Find where the given text appears and provide that cell's center as (X, Y) coordinate. 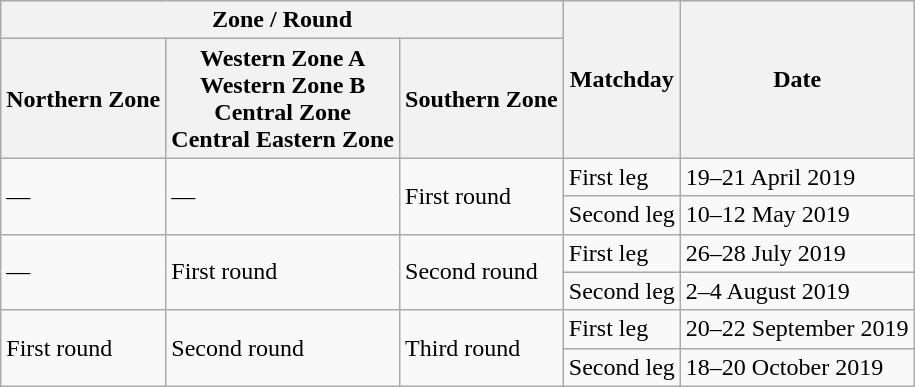
20–22 September 2019 (797, 329)
Date (797, 80)
Third round (482, 348)
Northern Zone (84, 98)
26–28 July 2019 (797, 253)
Western Zone AWestern Zone BCentral ZoneCentral Eastern Zone (283, 98)
10–12 May 2019 (797, 215)
2–4 August 2019 (797, 291)
Zone / Round (282, 20)
Southern Zone (482, 98)
19–21 April 2019 (797, 177)
Matchday (622, 80)
18–20 October 2019 (797, 367)
